Capture the cell that displays the provided text and extract its [X, Y] central coordinate. 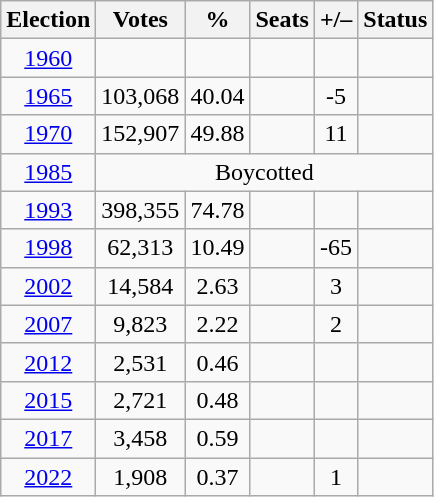
+/– [336, 20]
1970 [48, 134]
Votes [140, 20]
62,313 [140, 248]
0.37 [218, 477]
1960 [48, 58]
-5 [336, 96]
2012 [48, 362]
9,823 [140, 324]
Status [396, 20]
2.22 [218, 324]
1993 [48, 210]
3,458 [140, 438]
1965 [48, 96]
% [218, 20]
2,721 [140, 400]
0.59 [218, 438]
Boycotted [264, 172]
398,355 [140, 210]
2007 [48, 324]
11 [336, 134]
2 [336, 324]
1985 [48, 172]
1998 [48, 248]
1,908 [140, 477]
2015 [48, 400]
0.48 [218, 400]
152,907 [140, 134]
74.78 [218, 210]
10.49 [218, 248]
40.04 [218, 96]
2022 [48, 477]
14,584 [140, 286]
49.88 [218, 134]
2017 [48, 438]
-65 [336, 248]
2,531 [140, 362]
0.46 [218, 362]
1 [336, 477]
3 [336, 286]
103,068 [140, 96]
2.63 [218, 286]
Election [48, 20]
Seats [282, 20]
2002 [48, 286]
